Find where the given text appears and provide that cell's center as (X, Y) coordinate. 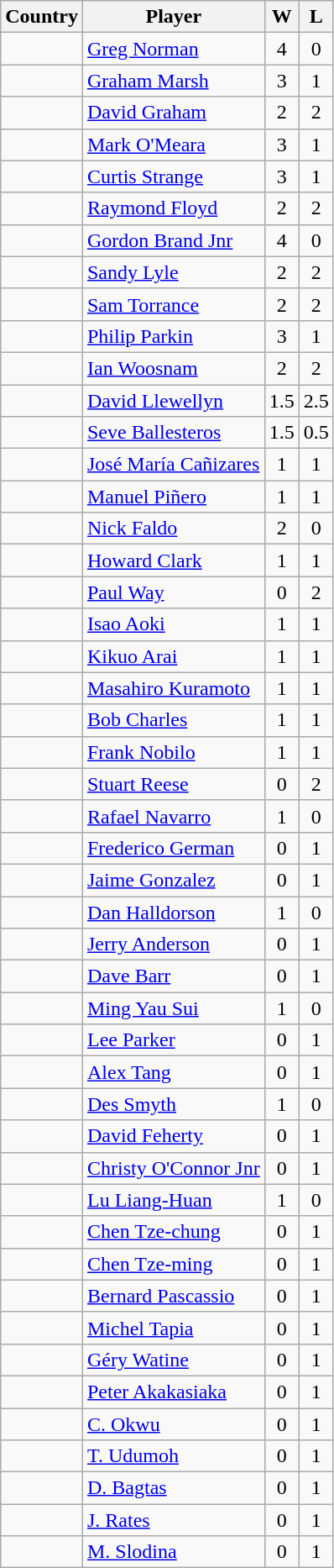
Sandy Lyle (173, 272)
Raymond Floyd (173, 208)
0.5 (316, 433)
Gordon Brand Jnr (173, 240)
Kikuo Arai (173, 656)
José María Cañizares (173, 465)
L (316, 17)
Seve Ballesteros (173, 433)
Howard Clark (173, 560)
Bernard Pascassio (173, 1296)
Michel Tapia (173, 1328)
W (282, 17)
David Llewellyn (173, 401)
Des Smyth (173, 1104)
Chen Tze-ming (173, 1264)
Lee Parker (173, 1040)
Player (173, 17)
Philip Parkin (173, 336)
Nick Faldo (173, 529)
Stuart Reese (173, 784)
David Graham (173, 113)
Jaime Gonzalez (173, 880)
Sam Torrance (173, 304)
Christy O'Connor Jnr (173, 1168)
Bob Charles (173, 720)
Alex Tang (173, 1072)
Country (42, 17)
Graham Marsh (173, 81)
Frank Nobilo (173, 752)
Lu Liang-Huan (173, 1200)
J. Rates (173, 1520)
Peter Akakasiaka (173, 1392)
Ian Woosnam (173, 368)
2.5 (316, 401)
Curtis Strange (173, 176)
Greg Norman (173, 49)
Géry Watine (173, 1360)
D. Bagtas (173, 1488)
Chen Tze-chung (173, 1232)
Masahiro Kuramoto (173, 688)
Paul Way (173, 592)
C. Okwu (173, 1424)
Isao Aoki (173, 624)
Manuel Piñero (173, 497)
Mark O'Meara (173, 145)
David Feherty (173, 1136)
M. Slodina (173, 1552)
Rafael Navarro (173, 816)
Ming Yau Sui (173, 1008)
Dave Barr (173, 976)
Dan Halldorson (173, 912)
Frederico German (173, 848)
Jerry Anderson (173, 944)
T. Udumoh (173, 1456)
